Search for the cell housing the specified text and yield its (x, y) center coordinate. 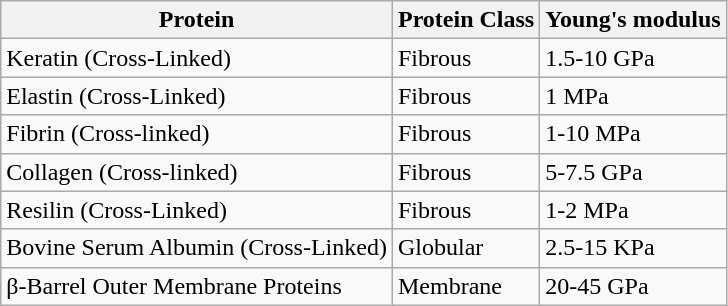
Protein (197, 20)
Resilin (Cross-Linked) (197, 210)
Protein Class (466, 20)
Collagen (Cross-linked) (197, 172)
5-7.5 GPa (633, 172)
1-10 MPa (633, 134)
Young's modulus (633, 20)
Globular (466, 248)
Keratin (Cross-Linked) (197, 58)
Membrane (466, 286)
1 MPa (633, 96)
Bovine Serum Albumin (Cross-Linked) (197, 248)
β-Barrel Outer Membrane Proteins (197, 286)
20-45 GPa (633, 286)
Elastin (Cross-Linked) (197, 96)
1.5-10 GPa (633, 58)
2.5-15 KPa (633, 248)
1-2 MPa (633, 210)
Fibrin (Cross-linked) (197, 134)
